Locate the cell with the specified text and output its (X, Y) center coordinate. 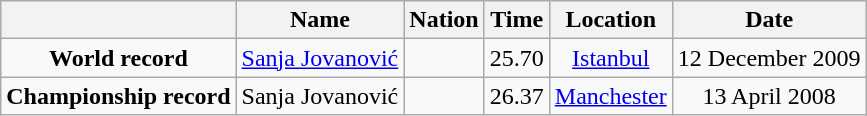
Nation (444, 20)
12 December 2009 (769, 58)
World record (118, 58)
Championship record (118, 96)
Date (769, 20)
Time (516, 20)
13 April 2008 (769, 96)
25.70 (516, 58)
Location (610, 20)
Name (320, 20)
26.37 (516, 96)
Manchester (610, 96)
Istanbul (610, 58)
